Identify which cell holds the provided text, then report its [x, y] central coordinate. 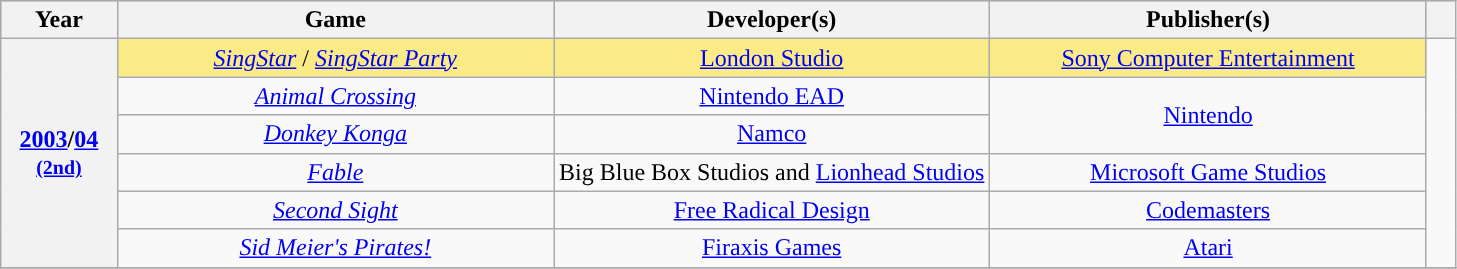
Animal Crossing [335, 96]
London Studio [772, 58]
Second Sight [335, 210]
Donkey Konga [335, 134]
Free Radical Design [772, 210]
Year [59, 20]
Namco [772, 134]
Codemasters [1208, 210]
Sony Computer Entertainment [1208, 58]
Nintendo [1208, 115]
Developer(s) [772, 20]
Microsoft Game Studios [1208, 172]
Atari [1208, 248]
2003/04 (2nd) [59, 153]
Big Blue Box Studios and Lionhead Studios [772, 172]
Publisher(s) [1208, 20]
Fable [335, 172]
Firaxis Games [772, 248]
Nintendo EAD [772, 96]
Sid Meier's Pirates! [335, 248]
Game [335, 20]
SingStar / SingStar Party [335, 58]
